Identify which cell holds the provided text, then report its (X, Y) central coordinate. 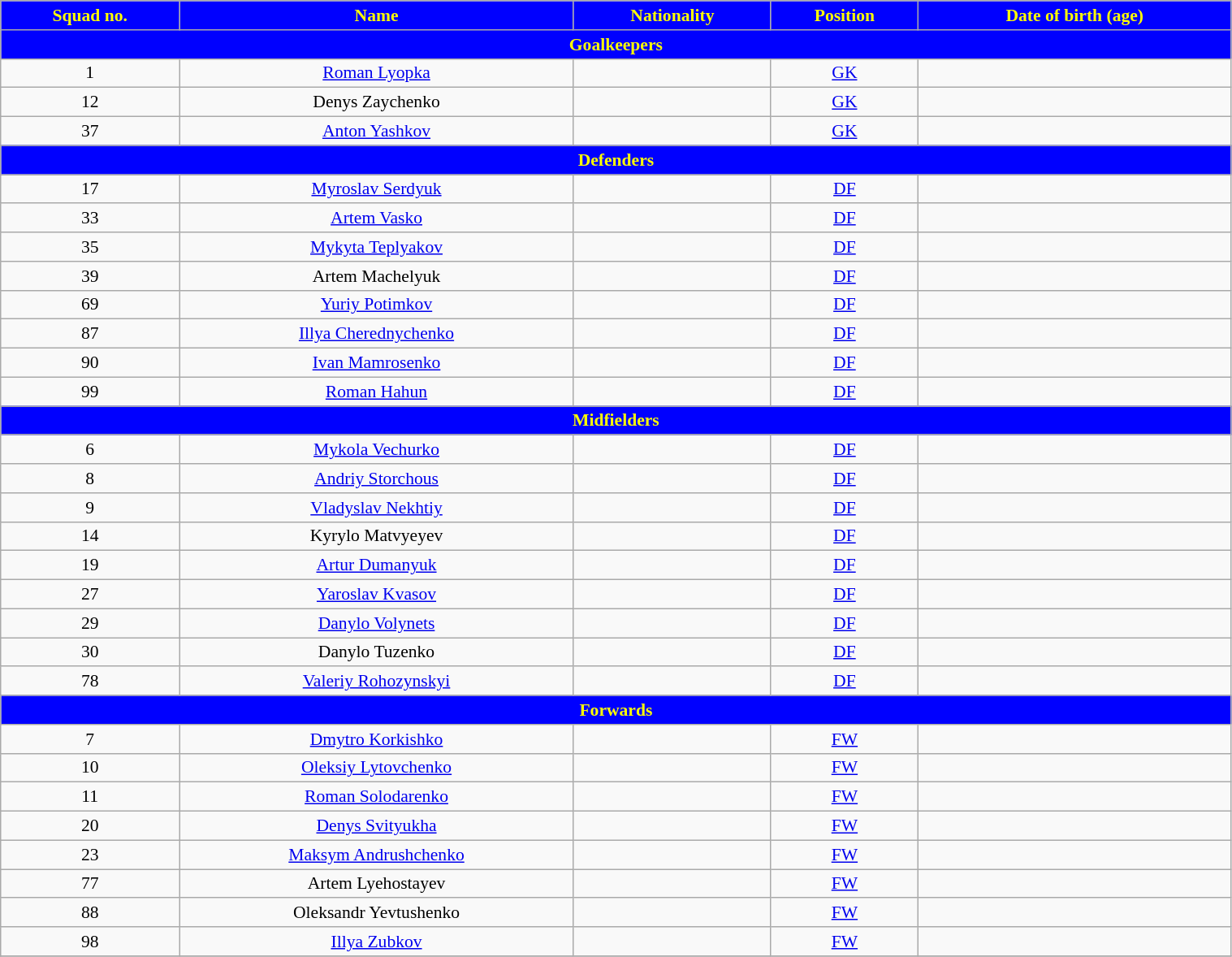
Yuriy Potimkov (377, 305)
Kyrylo Matvyeyev (377, 536)
39 (90, 276)
Illya Zubkov (377, 942)
Mykola Vechurko (377, 450)
Danylo Tuzenko (377, 652)
Oleksandr Yevtushenko (377, 913)
8 (90, 478)
12 (90, 102)
Vladyslav Nekhtiy (377, 508)
19 (90, 565)
33 (90, 219)
20 (90, 826)
17 (90, 189)
Roman Solodarenko (377, 797)
1 (90, 73)
69 (90, 305)
Denys Svityukha (377, 826)
98 (90, 942)
30 (90, 652)
Artem Lyehostayev (377, 884)
Anton Yashkov (377, 132)
23 (90, 855)
Nationality (672, 15)
Roman Lyopka (377, 73)
Artur Dumanyuk (377, 565)
35 (90, 247)
Dmytro Korkishko (377, 739)
77 (90, 884)
Maksym Andrushchenko (377, 855)
Date of birth (age) (1074, 15)
Danylo Volynets (377, 623)
Mykyta Teplyakov (377, 247)
27 (90, 595)
Andriy Storchous (377, 478)
9 (90, 508)
11 (90, 797)
Forwards (616, 710)
78 (90, 682)
10 (90, 768)
6 (90, 450)
Oleksiy Lytovchenko (377, 768)
Goalkeepers (616, 45)
Position (845, 15)
29 (90, 623)
Valeriy Rohozynskyi (377, 682)
37 (90, 132)
Yaroslav Kvasov (377, 595)
Myroslav Serdyuk (377, 189)
Name (377, 15)
87 (90, 334)
Defenders (616, 160)
99 (90, 392)
7 (90, 739)
Midfielders (616, 421)
88 (90, 913)
90 (90, 363)
Roman Hahun (377, 392)
Squad no. (90, 15)
Artem Vasko (377, 219)
Denys Zaychenko (377, 102)
Artem Machelyuk (377, 276)
Illya Cherednychenko (377, 334)
14 (90, 536)
Ivan Mamrosenko (377, 363)
